From the cell containing the given text, extract its center point as [x, y] coordinate. 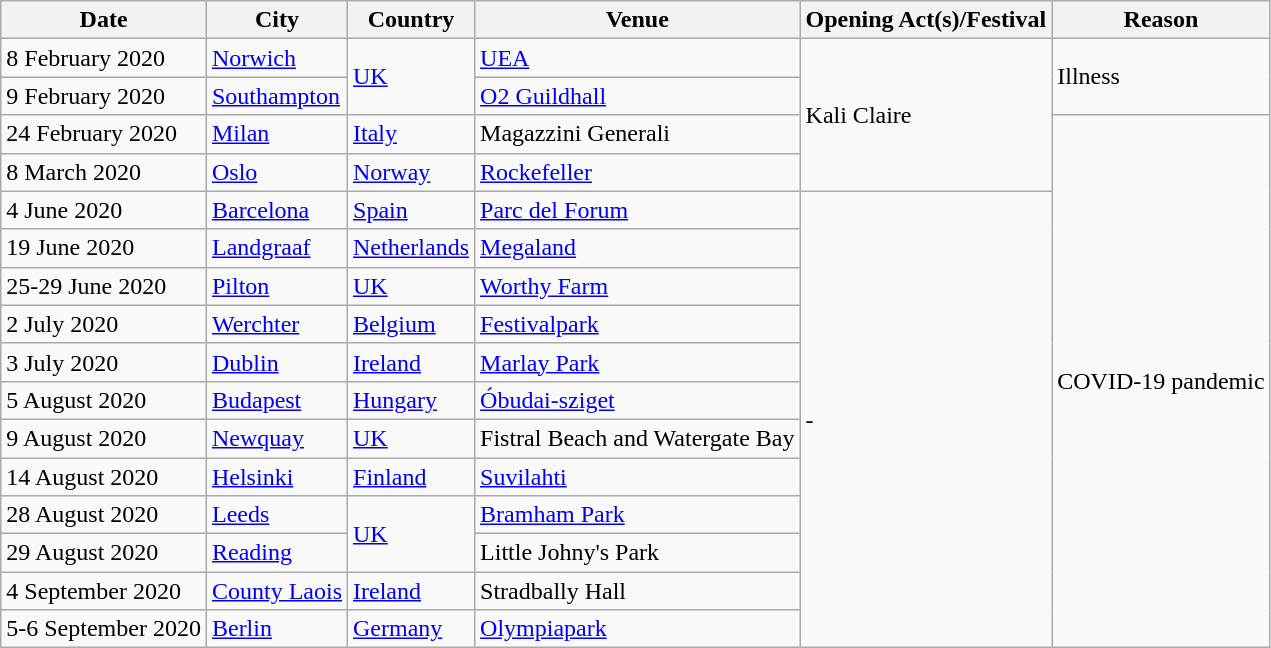
Óbudai-sziget [638, 400]
29 August 2020 [104, 553]
Bramham Park [638, 515]
Helsinki [276, 477]
Illness [1161, 77]
Marlay Park [638, 362]
County Laois [276, 591]
25-29 June 2020 [104, 286]
Italy [412, 134]
9 August 2020 [104, 438]
Budapest [276, 400]
9 February 2020 [104, 96]
Spain [412, 210]
Netherlands [412, 248]
4 September 2020 [104, 591]
Reason [1161, 20]
Reading [276, 553]
2 July 2020 [104, 324]
Milan [276, 134]
Olympiapark [638, 629]
Suvilahti [638, 477]
Germany [412, 629]
8 March 2020 [104, 172]
Landgraaf [276, 248]
Worthy Farm [638, 286]
3 July 2020 [104, 362]
5-6 September 2020 [104, 629]
Southampton [276, 96]
28 August 2020 [104, 515]
Stradbally Hall [638, 591]
Kali Claire [926, 115]
Newquay [276, 438]
5 August 2020 [104, 400]
8 February 2020 [104, 58]
City [276, 20]
Country [412, 20]
O2 Guildhall [638, 96]
Norway [412, 172]
COVID-19 pandemic [1161, 382]
Werchter [276, 324]
UEA [638, 58]
Magazzini Generali [638, 134]
Parc del Forum [638, 210]
Venue [638, 20]
Norwich [276, 58]
Hungary [412, 400]
Festivalpark [638, 324]
Little Johny's Park [638, 553]
- [926, 420]
Rockefeller [638, 172]
4 June 2020 [104, 210]
Date [104, 20]
Finland [412, 477]
Fistral Beach and Watergate Bay [638, 438]
Pilton [276, 286]
Belgium [412, 324]
Opening Act(s)/Festival [926, 20]
Dublin [276, 362]
14 August 2020 [104, 477]
Berlin [276, 629]
Leeds [276, 515]
Oslo [276, 172]
19 June 2020 [104, 248]
Megaland [638, 248]
Barcelona [276, 210]
24 February 2020 [104, 134]
